Extract the (x, y) coordinate from the center of the cell holding the provided text.  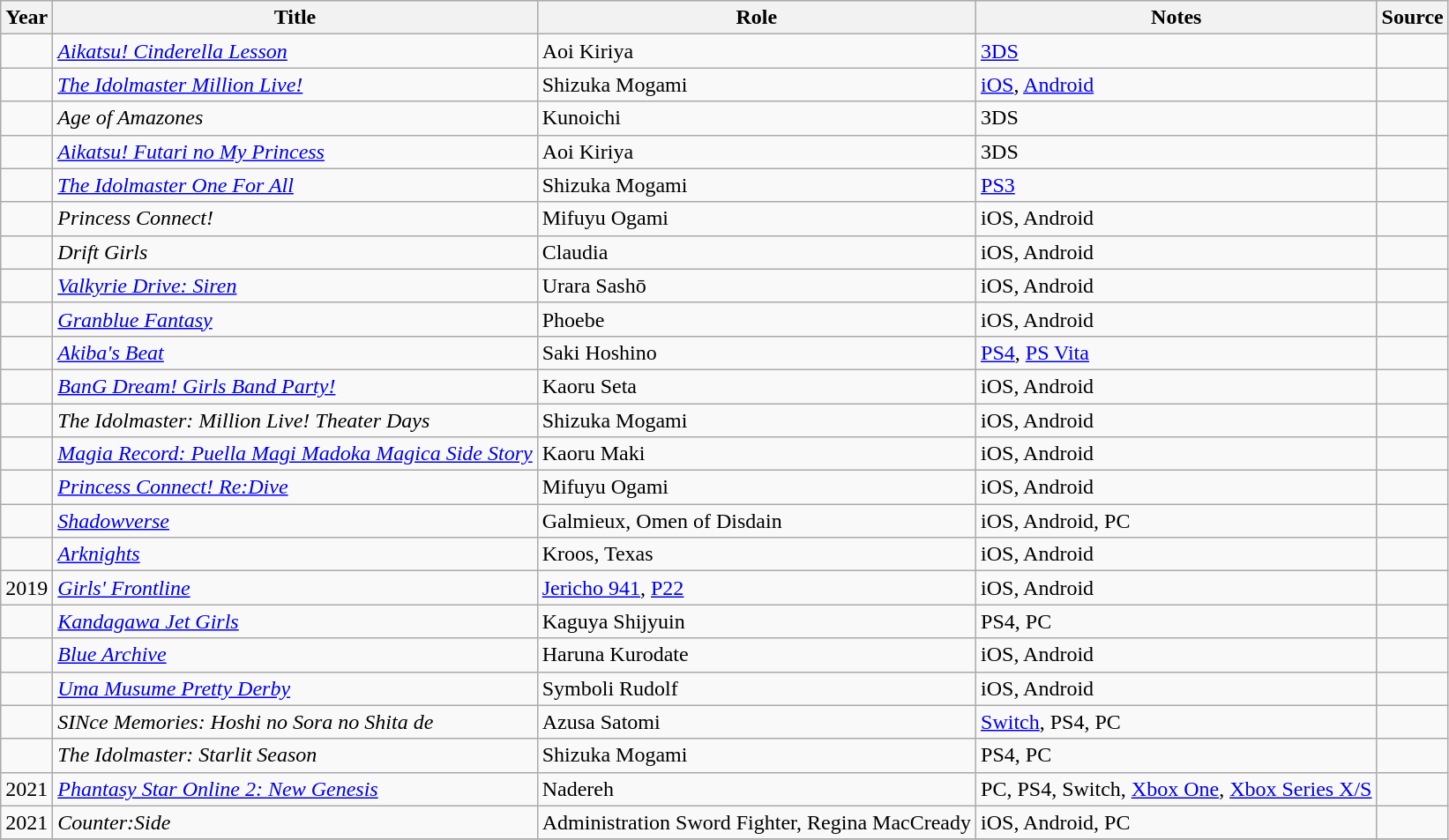
Valkyrie Drive: Siren (295, 286)
Notes (1176, 18)
The Idolmaster: Million Live! Theater Days (295, 420)
PC, PS4, Switch, Xbox One, Xbox Series X/S (1176, 789)
PS4, PS Vita (1176, 353)
BanG Dream! Girls Band Party! (295, 386)
The Idolmaster One For All (295, 185)
Phantasy Star Online 2: New Genesis (295, 789)
Haruna Kurodate (757, 655)
The Idolmaster: Starlit Season (295, 755)
Kroos, Texas (757, 554)
Kandagawa Jet Girls (295, 621)
Kaoru Maki (757, 454)
Granblue Fantasy (295, 319)
Drift Girls (295, 252)
Kaoru Seta (757, 386)
Kunoichi (757, 118)
Blue Archive (295, 655)
Claudia (757, 252)
Title (295, 18)
Magia Record: Puella Magi Madoka Magica Side Story (295, 454)
Princess Connect! Re:Dive (295, 487)
Shadowverse (295, 521)
Saki Hoshino (757, 353)
Year (26, 18)
Galmieux, Omen of Disdain (757, 521)
Urara Sashō (757, 286)
Girls' Frontline (295, 588)
Aikatsu! Futari no My Princess (295, 152)
SINce Memories: Hoshi no Sora no Shita de (295, 722)
Princess Connect! (295, 219)
Age of Amazones (295, 118)
Nadereh (757, 789)
Switch, PS4, PC (1176, 722)
Phoebe (757, 319)
The Idolmaster Million Live! (295, 85)
Aikatsu! Cinderella Lesson (295, 51)
Role (757, 18)
Arknights (295, 554)
Counter:Side (295, 822)
Jericho 941, P22 (757, 588)
2019 (26, 588)
Symboli Rudolf (757, 688)
Kaguya Shijyuin (757, 621)
Akiba's Beat (295, 353)
PS3 (1176, 185)
Administration Sword Fighter, Regina MacCready (757, 822)
Azusa Satomi (757, 722)
Source (1413, 18)
Uma Musume Pretty Derby (295, 688)
